Detect which cell encompasses the target text, then output its [X, Y] center coordinate. 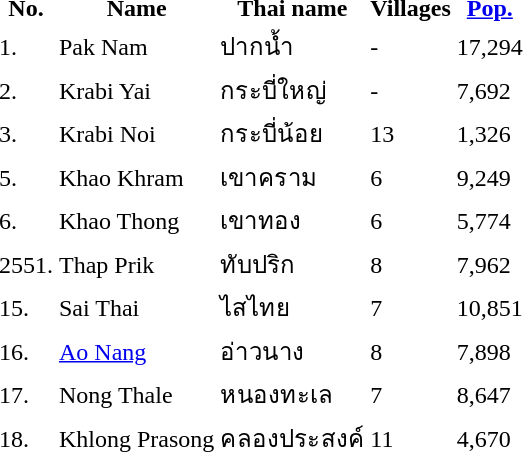
Khao Khram [137, 177]
หนองทะเล [292, 394]
Thap Prik [137, 264]
เขาคราม [292, 177]
Khao Thong [137, 220]
ปากน้ำ [292, 46]
เขาทอง [292, 220]
ทับปริก [292, 264]
13 [410, 134]
Pak Nam [137, 46]
Ao Nang [137, 351]
Krabi Yai [137, 90]
Krabi Noi [137, 134]
ไสไทย [292, 308]
กระบี่ใหญ่ [292, 90]
อ่าวนาง [292, 351]
กระบี่น้อย [292, 134]
Nong Thale [137, 394]
Sai Thai [137, 308]
